Provide the (X, Y) coordinate of the cell's center where the given text is located.  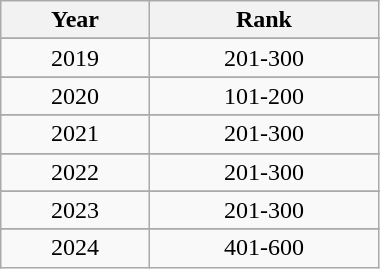
2020 (76, 96)
2023 (76, 210)
2021 (76, 134)
101-200 (264, 96)
2019 (76, 58)
Rank (264, 20)
2024 (76, 248)
401-600 (264, 248)
2022 (76, 172)
Year (76, 20)
